Detect which cell encompasses the target text, then output its (X, Y) center coordinate. 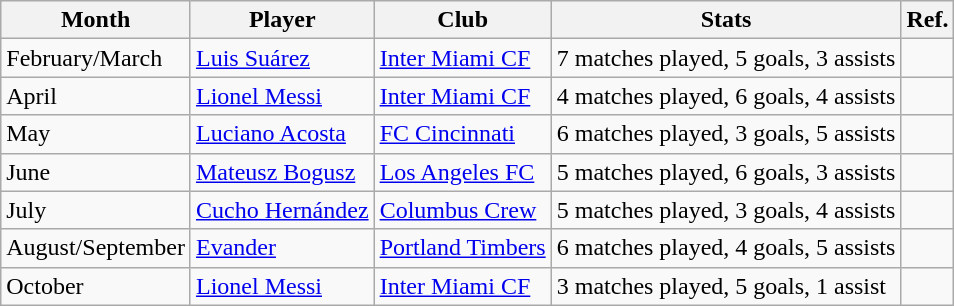
Luciano Acosta (282, 134)
June (96, 172)
5 matches played, 6 goals, 3 assists (726, 172)
6 matches played, 4 goals, 5 assists (726, 248)
July (96, 210)
February/March (96, 58)
May (96, 134)
6 matches played, 3 goals, 5 assists (726, 134)
5 matches played, 3 goals, 4 assists (726, 210)
FC Cincinnati (462, 134)
Evander (282, 248)
October (96, 286)
3 matches played, 5 goals, 1 assist (726, 286)
Month (96, 20)
Los Angeles FC (462, 172)
April (96, 96)
Player (282, 20)
Mateusz Bogusz (282, 172)
Cucho Hernández (282, 210)
Columbus Crew (462, 210)
August/September (96, 248)
Portland Timbers (462, 248)
7 matches played, 5 goals, 3 assists (726, 58)
4 matches played, 6 goals, 4 assists (726, 96)
Club (462, 20)
Ref. (928, 20)
Luis Suárez (282, 58)
Stats (726, 20)
